Return [X, Y] of the center of cell containing provided text 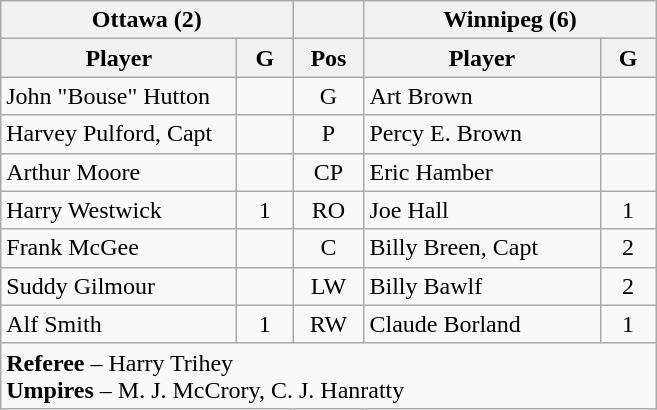
Billy Bawlf [482, 286]
Art Brown [482, 96]
LW [328, 286]
Percy E. Brown [482, 134]
Ottawa (2) [147, 20]
Suddy Gilmour [119, 286]
Pos [328, 58]
John "Bouse" Hutton [119, 96]
P [328, 134]
C [328, 248]
Claude Borland [482, 324]
Harvey Pulford, Capt [119, 134]
Winnipeg (6) [510, 20]
RW [328, 324]
Referee – Harry TriheyUmpires – M. J. McCrory, C. J. Hanratty [328, 376]
Billy Breen, Capt [482, 248]
Frank McGee [119, 248]
RO [328, 210]
Joe Hall [482, 210]
Harry Westwick [119, 210]
CP [328, 172]
Arthur Moore [119, 172]
Alf Smith [119, 324]
Eric Hamber [482, 172]
